Pinpoint the cell where the given text exists, returning its [x, y] midpoint coordinate. 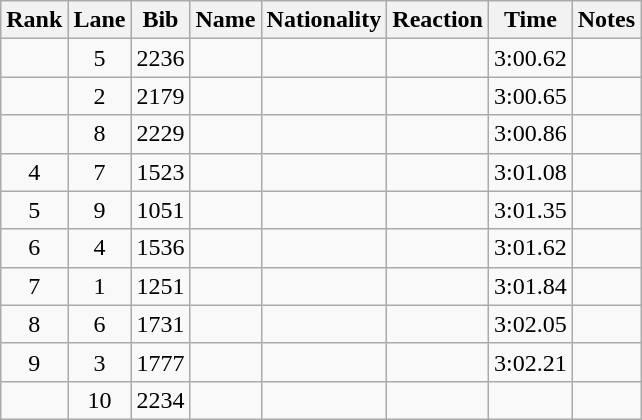
2 [100, 96]
Reaction [438, 20]
3:02.05 [530, 324]
Name [226, 20]
Rank [34, 20]
3:01.62 [530, 248]
3:01.84 [530, 286]
Bib [160, 20]
1 [100, 286]
2234 [160, 400]
3:01.08 [530, 172]
3:01.35 [530, 210]
Lane [100, 20]
1523 [160, 172]
Notes [606, 20]
3:00.65 [530, 96]
Nationality [324, 20]
3 [100, 362]
1251 [160, 286]
2229 [160, 134]
10 [100, 400]
1536 [160, 248]
3:00.62 [530, 58]
1731 [160, 324]
2236 [160, 58]
3:02.21 [530, 362]
3:00.86 [530, 134]
2179 [160, 96]
1051 [160, 210]
1777 [160, 362]
Time [530, 20]
